Pinpoint the cell where the given text exists, returning its (X, Y) midpoint coordinate. 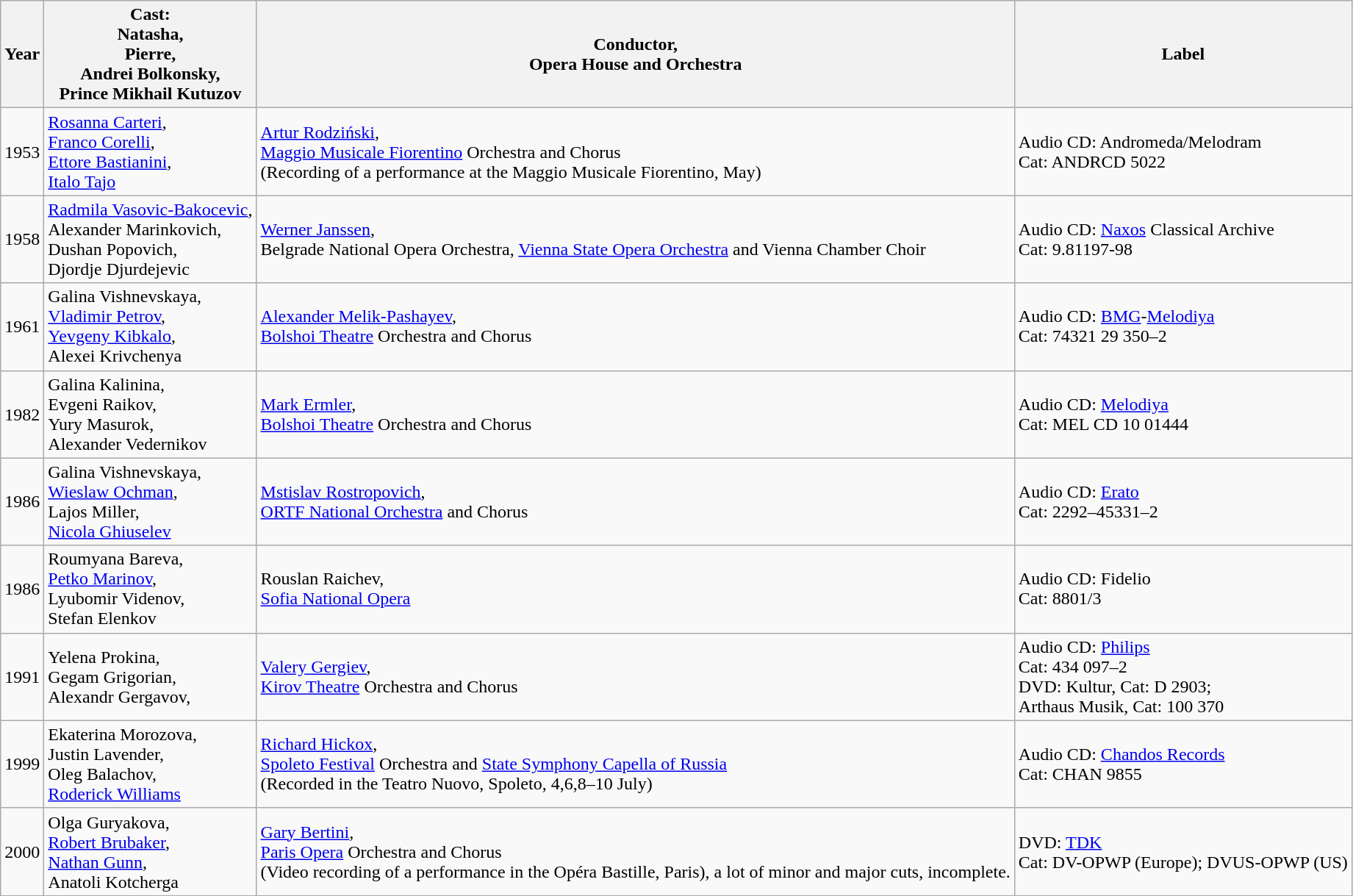
Galina Vishnevskaya,Vladimir Petrov,Yevgeny Kibkalo,Alexei Krivchenya (150, 326)
1958 (22, 240)
Rosanna Carteri,Franco Corelli,Ettore Bastianini,Italo Tajo (150, 151)
Audio CD: BMG-Melodiya Cat: 74321 29 350–2 (1183, 326)
Rouslan Raichev,Sofia National Opera (635, 589)
Audio CD: Andromeda/MelodramCat: ANDRCD 5022 (1183, 151)
Audio CD: PhilipsCat: 434 097–2DVD: Kultur, Cat: D 2903;Arthaus Musik, Cat: 100 370 (1183, 676)
Year (22, 54)
Alexander Melik-Pashayev,Bolshoi Theatre Orchestra and Chorus (635, 326)
Mstislav Rostropovich,ORTF National Orchestra and Chorus (635, 501)
2000 (22, 851)
Olga Guryakova,Robert Brubaker,Nathan Gunn,Anatoli Kotcherga (150, 851)
Radmila Vasovic-Bakocevic,Alexander Marinkovich,Dushan Popovich,Djordje Djurdejevic (150, 240)
1999 (22, 764)
Yelena Prokina,Gegam Grigorian,Alexandr Gergavov, (150, 676)
Richard Hickox,Spoleto Festival Orchestra and State Symphony Capella of Russia(Recorded in the Teatro Nuovo, Spoleto, 4,6,8–10 July) (635, 764)
Valery Gergiev,Kirov Theatre Orchestra and Chorus (635, 676)
Audio CD: FidelioCat: 8801/3 (1183, 589)
Ekaterina Morozova,Justin Lavender,Oleg Balachov,Roderick Williams (150, 764)
Audio CD: Chandos RecordsCat: CHAN 9855 (1183, 764)
1961 (22, 326)
1953 (22, 151)
Audio CD: EratoCat: 2292–45331–2 (1183, 501)
Galina Kalinina,Evgeni Raikov,Yury Masurok,Alexander Vedernikov (150, 415)
Audio CD: Naxos Classical Archive Cat: 9.81197-98 (1183, 240)
1991 (22, 676)
Artur Rodziński,Maggio Musicale Fiorentino Orchestra and Chorus(Recording of a performance at the Maggio Musicale Fiorentino, May) (635, 151)
1982 (22, 415)
Roumyana Bareva,Petko Marinov,Lyubomir Videnov,Stefan Elenkov (150, 589)
Conductor,Opera House and Orchestra (635, 54)
Cast:Natasha,Pierre,Andrei Bolkonsky,Prince Mikhail Kutuzov (150, 54)
Mark Ermler,Bolshoi Theatre Orchestra and Chorus (635, 415)
Label (1183, 54)
Audio CD: Melodiya Cat: MEL CD 10 01444 (1183, 415)
Galina Vishnevskaya,Wieslaw Ochman,Lajos Miller,Nicola Ghiuselev (150, 501)
DVD: TDKCat: DV-OPWP (Europe); DVUS-OPWP (US) (1183, 851)
Werner Janssen,Belgrade National Opera Orchestra, Vienna State Opera Orchestra and Vienna Chamber Choir (635, 240)
